Locate the cell with the specified text and output its [X, Y] center coordinate. 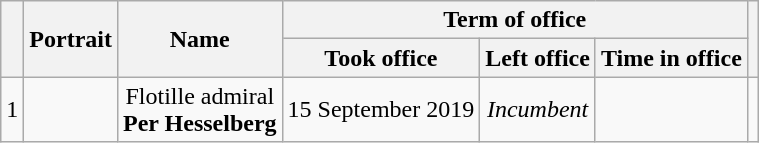
Flotille admiralPer Hesselberg [200, 110]
Left office [538, 58]
15 September 2019 [381, 110]
Incumbent [538, 110]
1 [12, 110]
Time in office [671, 58]
Took office [381, 58]
Portrait [71, 39]
Name [200, 39]
Term of office [514, 20]
